Extract the (x, y) coordinate from the center of the cell holding the provided text.  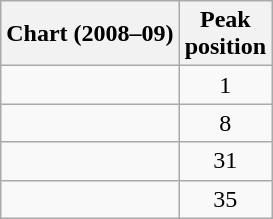
1 (225, 85)
35 (225, 199)
Chart (2008–09) (90, 34)
Peakposition (225, 34)
8 (225, 123)
31 (225, 161)
